Pinpoint the cell where the given text exists, returning its (x, y) midpoint coordinate. 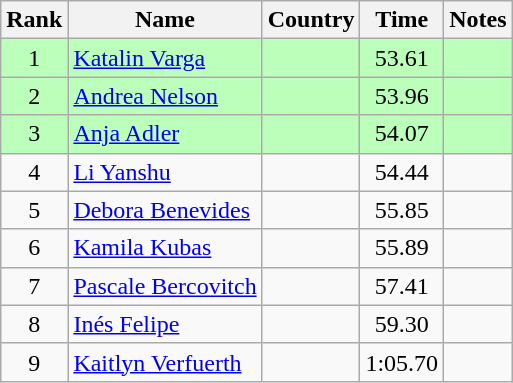
55.85 (402, 210)
3 (34, 134)
Time (402, 20)
Name (165, 20)
1:05.70 (402, 362)
54.44 (402, 172)
55.89 (402, 248)
53.61 (402, 58)
6 (34, 248)
Rank (34, 20)
9 (34, 362)
5 (34, 210)
8 (34, 324)
Anja Adler (165, 134)
57.41 (402, 286)
Debora Benevides (165, 210)
Li Yanshu (165, 172)
Country (311, 20)
Notes (478, 20)
Kamila Kubas (165, 248)
4 (34, 172)
53.96 (402, 96)
Inés Felipe (165, 324)
1 (34, 58)
Andrea Nelson (165, 96)
Katalin Varga (165, 58)
59.30 (402, 324)
54.07 (402, 134)
7 (34, 286)
Pascale Bercovitch (165, 286)
Kaitlyn Verfuerth (165, 362)
2 (34, 96)
